Detect which cell encompasses the target text, then output its [X, Y] center coordinate. 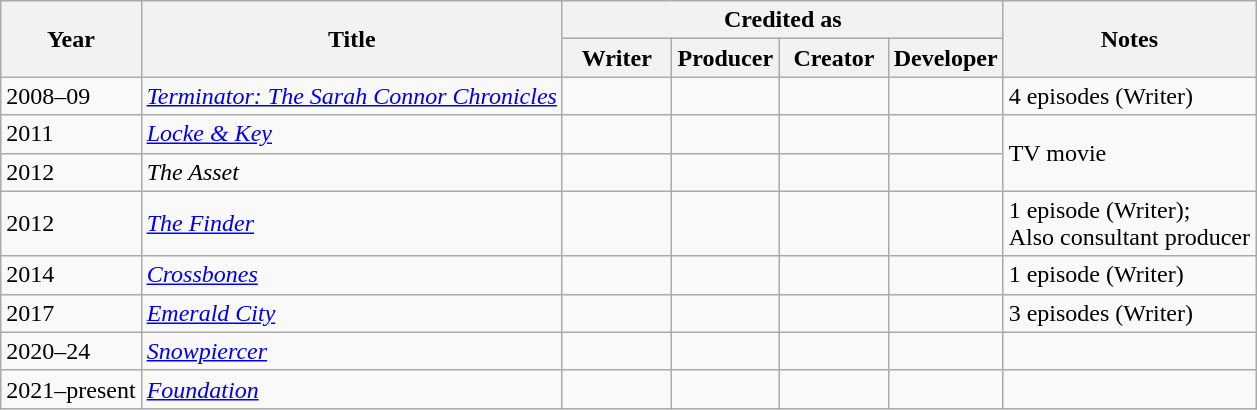
2014 [71, 275]
2011 [71, 134]
The Finder [352, 224]
Snowpiercer [352, 351]
Emerald City [352, 313]
2008–09 [71, 96]
2017 [71, 313]
Foundation [352, 389]
1 episode (Writer);Also consultant producer [1129, 224]
3 episodes (Writer) [1129, 313]
2020–24 [71, 351]
Notes [1129, 39]
Credited as [782, 20]
TV movie [1129, 153]
Year [71, 39]
Terminator: The Sarah Connor Chronicles [352, 96]
Crossbones [352, 275]
2021–present [71, 389]
Creator [834, 58]
1 episode (Writer) [1129, 275]
Locke & Key [352, 134]
Title [352, 39]
Developer [946, 58]
The Asset [352, 172]
4 episodes (Writer) [1129, 96]
Writer [616, 58]
Producer [726, 58]
